Scan for the cell matching the given text and deliver its (x, y) coordinate at center. 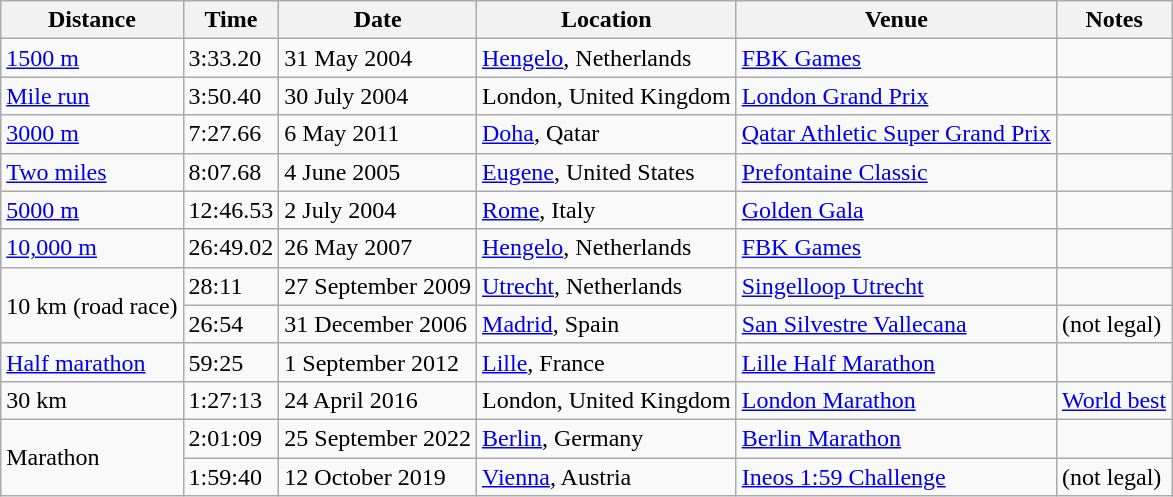
4 June 2005 (378, 172)
Lille, France (607, 362)
Singelloop Utrecht (896, 286)
3:50.40 (231, 96)
26:54 (231, 324)
30 km (92, 400)
London Marathon (896, 400)
25 September 2022 (378, 438)
8:07.68 (231, 172)
26 May 2007 (378, 248)
31 December 2006 (378, 324)
10,000 m (92, 248)
Lille Half Marathon (896, 362)
12 October 2019 (378, 477)
24 April 2016 (378, 400)
Time (231, 20)
28:11 (231, 286)
Distance (92, 20)
1:59:40 (231, 477)
5000 m (92, 210)
Doha, Qatar (607, 134)
31 May 2004 (378, 58)
Qatar Athletic Super Grand Prix (896, 134)
Venue (896, 20)
2:01:09 (231, 438)
2 July 2004 (378, 210)
Rome, Italy (607, 210)
San Silvestre Vallecana (896, 324)
Location (607, 20)
Marathon (92, 457)
27 September 2009 (378, 286)
59:25 (231, 362)
Notes (1114, 20)
3:33.20 (231, 58)
Prefontaine Classic (896, 172)
Berlin, Germany (607, 438)
Mile run (92, 96)
6 May 2011 (378, 134)
Eugene, United States (607, 172)
World best (1114, 400)
Madrid, Spain (607, 324)
1:27:13 (231, 400)
Berlin Marathon (896, 438)
Utrecht, Netherlands (607, 286)
1 September 2012 (378, 362)
10 km (road race) (92, 305)
Vienna, Austria (607, 477)
Golden Gala (896, 210)
Half marathon (92, 362)
1500 m (92, 58)
12:46.53 (231, 210)
7:27.66 (231, 134)
30 July 2004 (378, 96)
London Grand Prix (896, 96)
3000 m (92, 134)
Two miles (92, 172)
Date (378, 20)
26:49.02 (231, 248)
Ineos 1:59 Challenge (896, 477)
